Return [x, y] of the center of cell containing provided text 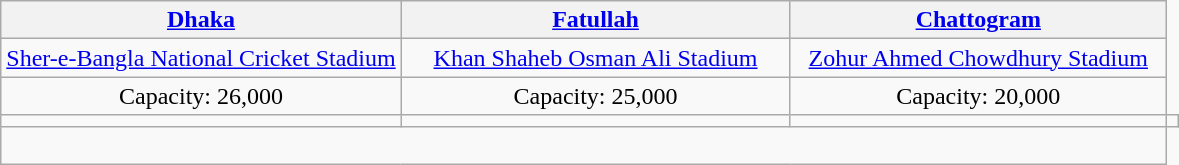
Capacity: 25,000 [596, 96]
Sher-e-Bangla National Cricket Stadium [201, 58]
Khan Shaheb Osman Ali Stadium [596, 58]
Chattogram [978, 20]
Capacity: 20,000 [978, 96]
Dhaka [201, 20]
Capacity: 26,000 [201, 96]
Fatullah [596, 20]
Zohur Ahmed Chowdhury Stadium [978, 58]
